Detect which cell encompasses the target text, then output its (x, y) center coordinate. 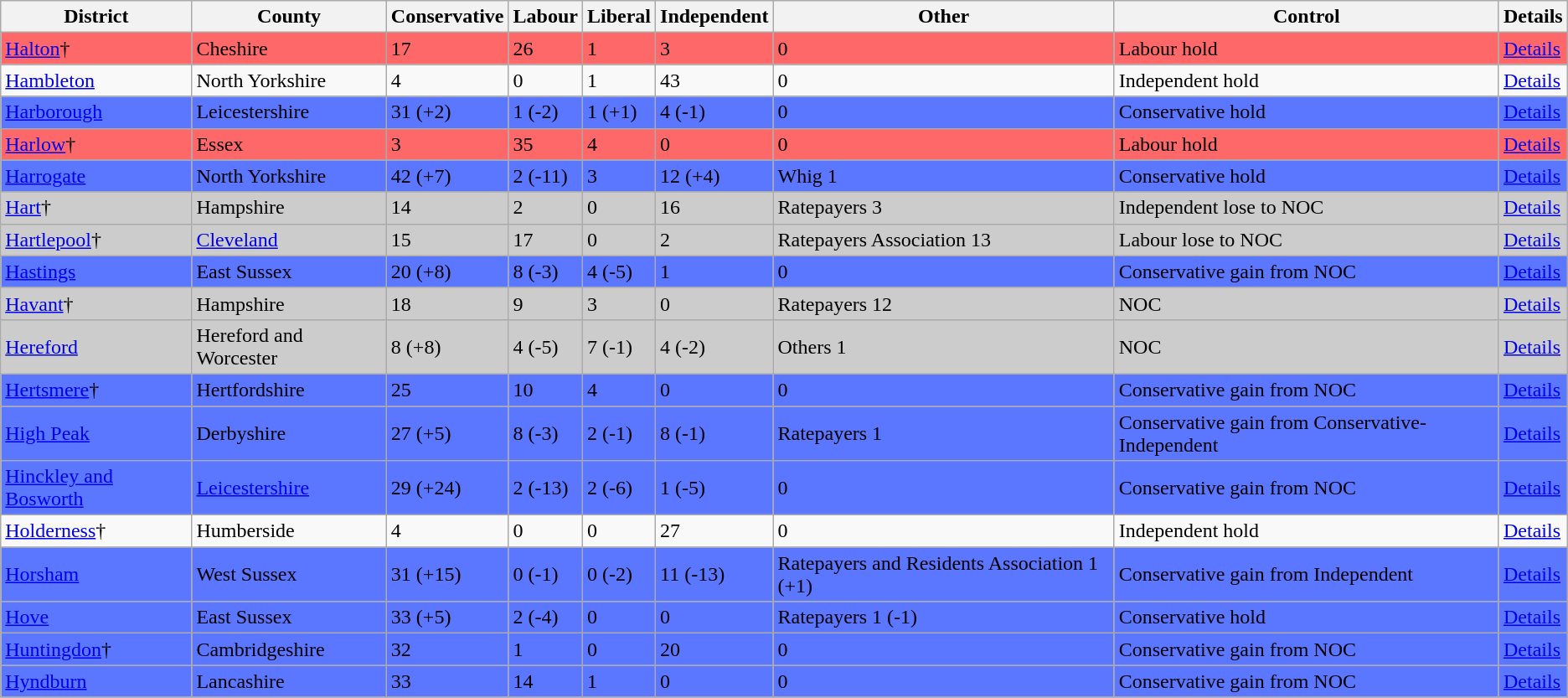
Halton† (96, 49)
Other (943, 17)
2 (-6) (618, 488)
1 (-2) (545, 112)
Cheshire (289, 49)
Harrogate (96, 176)
Ratepayers Association 13 (943, 240)
25 (447, 390)
43 (714, 80)
Derbyshire (289, 432)
Labour lose to NOC (1307, 240)
2 (-1) (618, 432)
Cleveland (289, 240)
12 (+4) (714, 176)
1 (+1) (618, 112)
Hartlepool† (96, 240)
Hereford (96, 347)
Hambleton (96, 80)
Whig 1 (943, 176)
2 (-4) (545, 618)
8 (-1) (714, 432)
Cambridgeshire (289, 649)
Huntingdon† (96, 649)
Hertsmere† (96, 390)
35 (545, 144)
Conservative gain from Conservative-Independent (1307, 432)
33 (+5) (447, 618)
32 (447, 649)
7 (-1) (618, 347)
15 (447, 240)
10 (545, 390)
Essex (289, 144)
Conservative gain from Independent (1307, 575)
31 (+15) (447, 575)
Ratepayers 1 (-1) (943, 618)
Havant† (96, 303)
Hertfordshire (289, 390)
4 (-2) (714, 347)
Ratepayers 3 (943, 208)
Independent lose to NOC (1307, 208)
31 (+2) (447, 112)
Ratepayers 12 (943, 303)
29 (+24) (447, 488)
High Peak (96, 432)
Hinckley and Bosworth (96, 488)
0 (-1) (545, 575)
Hyndburn (96, 681)
4 (-1) (714, 112)
West Sussex (289, 575)
Independent (714, 17)
Liberal (618, 17)
11 (-13) (714, 575)
9 (545, 303)
18 (447, 303)
20 (+8) (447, 271)
Conservative (447, 17)
Control (1307, 17)
0 (-2) (618, 575)
Ratepayers and Residents Association 1 (+1) (943, 575)
20 (714, 649)
33 (447, 681)
16 (714, 208)
27 (+5) (447, 432)
Ratepayers 1 (943, 432)
Hart† (96, 208)
Horsham (96, 575)
Others 1 (943, 347)
Labour (545, 17)
27 (714, 531)
Hereford and Worcester (289, 347)
Hove (96, 618)
1 (-5) (714, 488)
26 (545, 49)
Holderness† (96, 531)
Lancashire (289, 681)
42 (+7) (447, 176)
District (96, 17)
Hastings (96, 271)
Harborough (96, 112)
2 (-11) (545, 176)
County (289, 17)
Harlow† (96, 144)
Humberside (289, 531)
8 (+8) (447, 347)
2 (-13) (545, 488)
